Output the (x, y) coordinate of the center of the cell containing the given text.  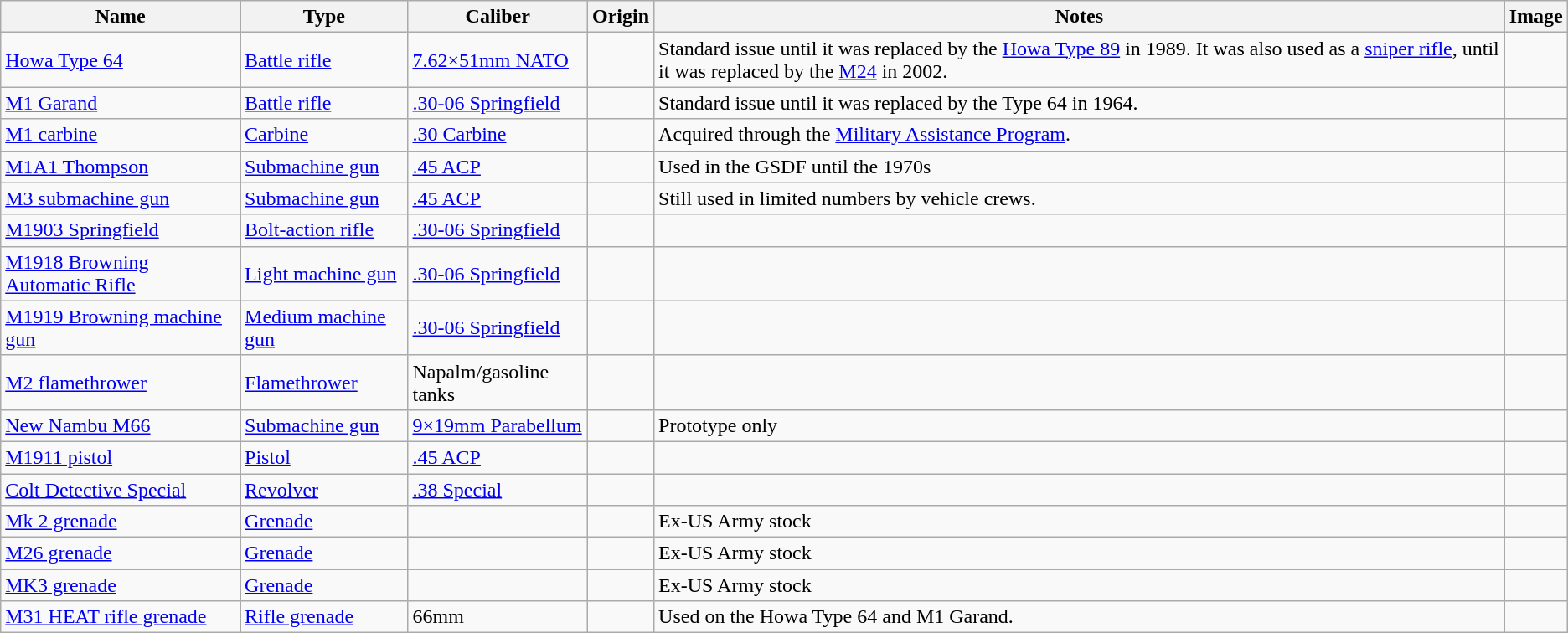
Name (121, 17)
M1919 Browning machine gun (121, 328)
.30 Carbine (498, 135)
Mk 2 grenade (121, 522)
.38 Special (498, 490)
M1911 pistol (121, 457)
Type (324, 17)
7.62×51mm NATO (498, 60)
M1 Garand (121, 103)
Standard issue until it was replaced by the Type 64 in 1964. (1080, 103)
66mm (498, 617)
Carbine (324, 135)
Howa Type 64 (121, 60)
Flamethrower (324, 382)
Used in the GSDF until the 1970s (1080, 167)
Acquired through the Military Assistance Program. (1080, 135)
M26 grenade (121, 553)
M1 carbine (121, 135)
Used on the Howa Type 64 and M1 Garand. (1080, 617)
Rifle grenade (324, 617)
MK3 grenade (121, 585)
M31 HEAT rifle grenade (121, 617)
Revolver (324, 490)
Bolt-action rifle (324, 230)
Pistol (324, 457)
Origin (620, 17)
New Nambu M66 (121, 425)
Napalm/gasoline tanks (498, 382)
Prototype only (1080, 425)
Image (1536, 17)
Still used in limited numbers by vehicle crews. (1080, 198)
Light machine gun (324, 273)
9×19mm Parabellum (498, 425)
M2 flamethrower (121, 382)
Colt Detective Special (121, 490)
Medium machine gun (324, 328)
M3 submachine gun (121, 198)
Standard issue until it was replaced by the Howa Type 89 in 1989. It was also used as a sniper rifle, until it was replaced by the M24 in 2002. (1080, 60)
M1A1 Thompson (121, 167)
Caliber (498, 17)
Notes (1080, 17)
M1918 Browning Automatic Rifle (121, 273)
M1903 Springfield (121, 230)
